Search for the cell housing the specified text and yield its [X, Y] center coordinate. 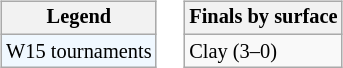
Clay (3–0) [263, 51]
Finals by surface [263, 18]
Legend [78, 18]
W15 tournaments [78, 51]
